For the text-containing cell, return its midpoint in (x, y) coordinate format. 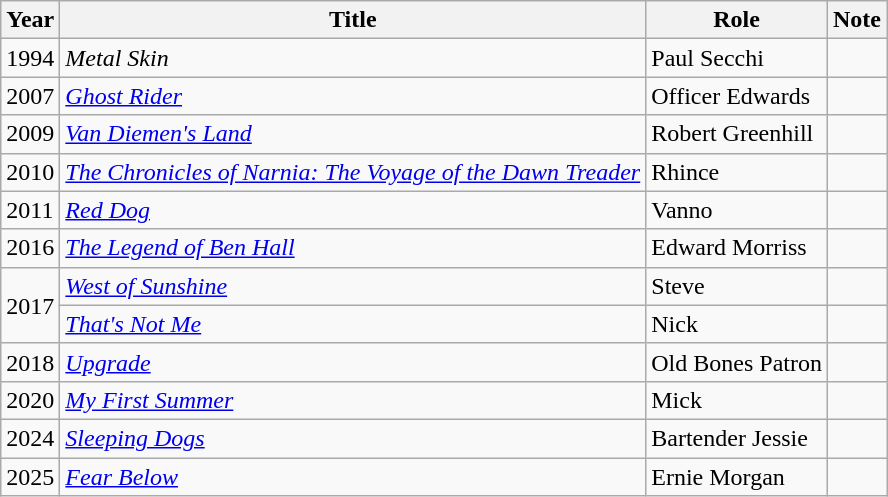
Upgrade (353, 362)
Red Dog (353, 210)
Paul Secchi (737, 58)
Nick (737, 324)
2024 (30, 438)
Metal Skin (353, 58)
Note (856, 20)
2010 (30, 172)
Mick (737, 400)
1994 (30, 58)
Van Diemen's Land (353, 134)
2007 (30, 96)
The Legend of Ben Hall (353, 248)
2011 (30, 210)
Edward Morriss (737, 248)
Rhince (737, 172)
2025 (30, 477)
2009 (30, 134)
Old Bones Patron (737, 362)
Steve (737, 286)
2018 (30, 362)
Robert Greenhill (737, 134)
Title (353, 20)
Sleeping Dogs (353, 438)
Bartender Jessie (737, 438)
The Chronicles of Narnia: The Voyage of the Dawn Treader (353, 172)
My First Summer (353, 400)
Year (30, 20)
Ghost Rider (353, 96)
West of Sunshine (353, 286)
Vanno (737, 210)
Officer Edwards (737, 96)
Ernie Morgan (737, 477)
2017 (30, 305)
That's Not Me (353, 324)
2020 (30, 400)
Fear Below (353, 477)
2016 (30, 248)
Role (737, 20)
